Capture the cell that displays the provided text and extract its [x, y] central coordinate. 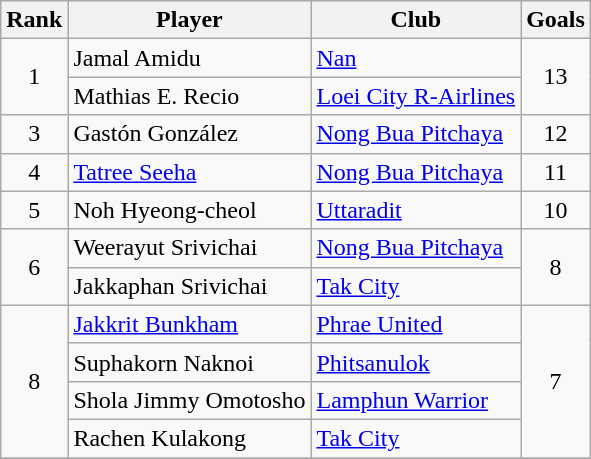
6 [34, 267]
11 [556, 172]
Weerayut Srivichai [190, 248]
Tatree Seeha [190, 172]
Shola Jimmy Omotosho [190, 400]
4 [34, 172]
7 [556, 381]
Nan [416, 58]
12 [556, 134]
Lamphun Warrior [416, 400]
Jamal Amidu [190, 58]
Suphakorn Naknoi [190, 362]
Rank [34, 20]
Phitsanulok [416, 362]
Goals [556, 20]
1 [34, 77]
Club [416, 20]
Uttaradit [416, 210]
3 [34, 134]
Jakkrit Bunkham [190, 324]
Loei City R-Airlines [416, 96]
5 [34, 210]
Player [190, 20]
Phrae United [416, 324]
Noh Hyeong-cheol [190, 210]
Gastón González [190, 134]
Rachen Kulakong [190, 438]
Mathias E. Recio [190, 96]
13 [556, 77]
Jakkaphan Srivichai [190, 286]
10 [556, 210]
